Provide the (X, Y) coordinate of the cell's center where the given text is located.  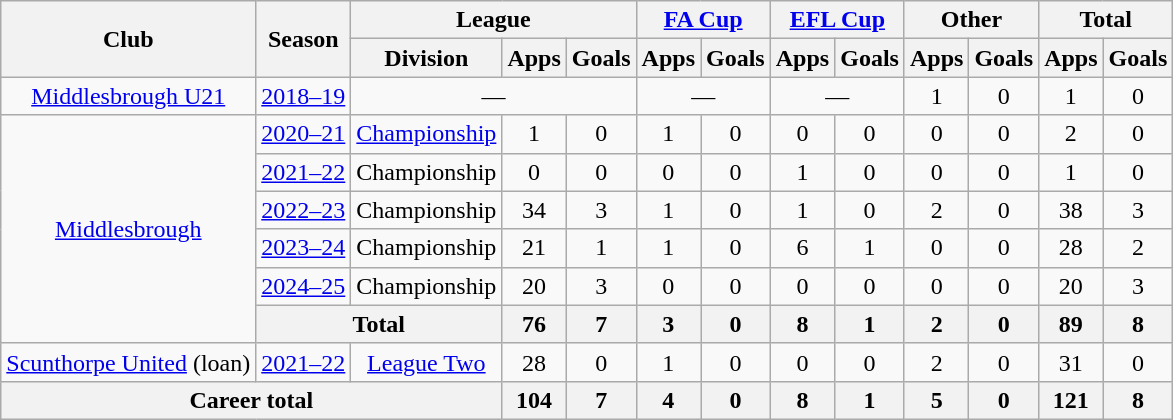
EFL Cup (837, 20)
Middlesbrough (128, 229)
FA Cup (703, 20)
Middlesbrough U21 (128, 96)
Season (304, 39)
104 (534, 400)
89 (1071, 324)
6 (802, 248)
Division (426, 58)
2020–21 (304, 134)
121 (1071, 400)
2023–24 (304, 248)
2024–25 (304, 286)
Scunthorpe United (loan) (128, 362)
31 (1071, 362)
League (494, 20)
34 (534, 210)
2022–23 (304, 210)
Other (971, 20)
38 (1071, 210)
Career total (252, 400)
4 (668, 400)
76 (534, 324)
Club (128, 39)
5 (936, 400)
21 (534, 248)
2018–19 (304, 96)
League Two (426, 362)
